From the cell containing the given text, extract its center point as (x, y) coordinate. 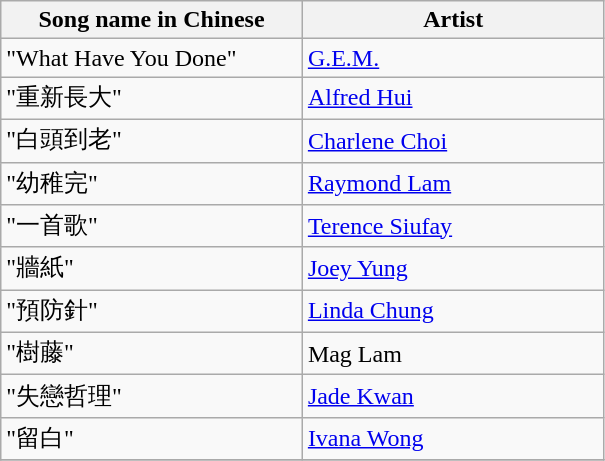
Mag Lam (453, 354)
"牆紙" (152, 268)
G.E.M. (453, 58)
"重新長大" (152, 98)
Raymond Lam (453, 184)
Joey Yung (453, 268)
"白頭到老" (152, 140)
"一首歌" (152, 226)
Alfred Hui (453, 98)
Song name in Chinese (152, 20)
"留白" (152, 438)
Linda Chung (453, 312)
Jade Kwan (453, 396)
"What Have You Done" (152, 58)
Artist (453, 20)
"幼稚完" (152, 184)
"預防針" (152, 312)
"失戀哲理" (152, 396)
Charlene Choi (453, 140)
Terence Siufay (453, 226)
Ivana Wong (453, 438)
"樹藤" (152, 354)
